Provide the [X, Y] coordinate of the cell's center where the given text is located.  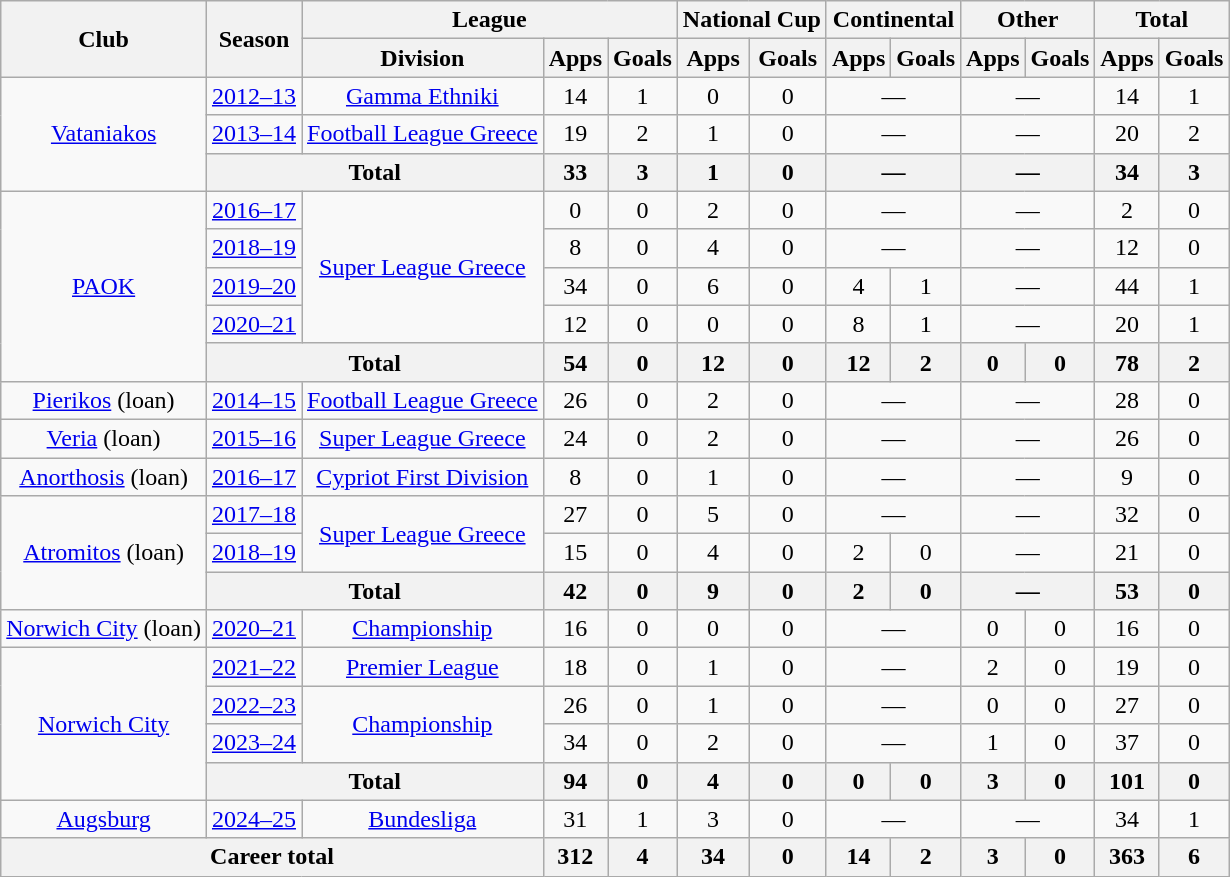
2024–25 [254, 819]
5 [713, 515]
24 [575, 438]
2023–24 [254, 743]
2021–22 [254, 667]
Division [423, 58]
Career total [272, 857]
2019–20 [254, 286]
21 [1127, 553]
31 [575, 819]
2014–15 [254, 400]
312 [575, 857]
44 [1127, 286]
Continental [893, 20]
78 [1127, 362]
33 [575, 172]
Season [254, 39]
15 [575, 553]
Gamma Ethniki [423, 96]
53 [1127, 591]
Norwich City (loan) [104, 629]
2017–18 [254, 515]
Vataniakos [104, 134]
37 [1127, 743]
Bundesliga [423, 819]
363 [1127, 857]
28 [1127, 400]
Cypriot First Division [423, 477]
2022–23 [254, 705]
Augsburg [104, 819]
League [490, 20]
National Cup [752, 20]
PAOK [104, 286]
Veria (loan) [104, 438]
2013–14 [254, 134]
Pierikos (loan) [104, 400]
Club [104, 39]
Premier League [423, 667]
54 [575, 362]
32 [1127, 515]
Atromitos (loan) [104, 553]
Norwich City [104, 724]
2012–13 [254, 96]
18 [575, 667]
Anorthosis (loan) [104, 477]
101 [1127, 781]
2015–16 [254, 438]
42 [575, 591]
Other [1028, 20]
94 [575, 781]
